Return the [x, y] coordinate for the center point of the cell that contains the specified text.  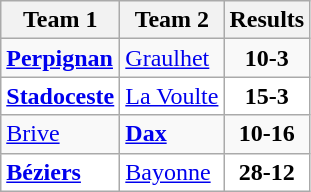
La Voulte [172, 96]
Results [267, 20]
Brive [60, 134]
Dax [172, 134]
28-12 [267, 172]
Perpignan [60, 58]
Bayonne [172, 172]
Team 2 [172, 20]
Team 1 [60, 20]
10-16 [267, 134]
15-3 [267, 96]
10-3 [267, 58]
Stadoceste [60, 96]
Graulhet [172, 58]
Béziers [60, 172]
